Determine the [X, Y] coordinate at the center of the cell enclosing the given text.  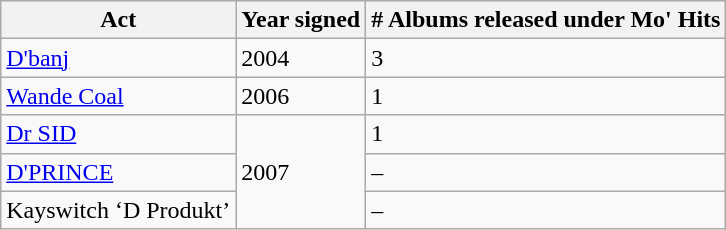
D'banj [118, 58]
2006 [301, 96]
# Albums released under Mo' Hits [546, 20]
Act [118, 20]
Kayswitch ‘D Produkt’ [118, 210]
Year signed [301, 20]
Dr SID [118, 134]
2004 [301, 58]
D'PRINCE [118, 172]
3 [546, 58]
2007 [301, 172]
Wande Coal [118, 96]
